Locate the cell with the specified text and output its [X, Y] center coordinate. 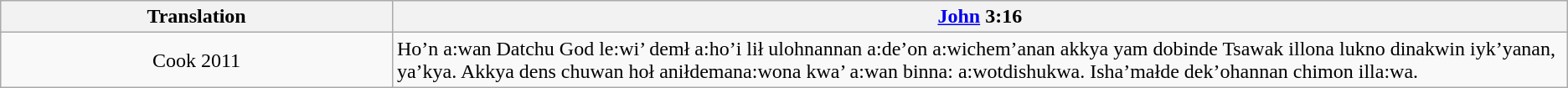
John 3:16 [980, 17]
Cook 2011 [197, 60]
Translation [197, 17]
